Find where the given text appears and provide that cell's center as (X, Y) coordinate. 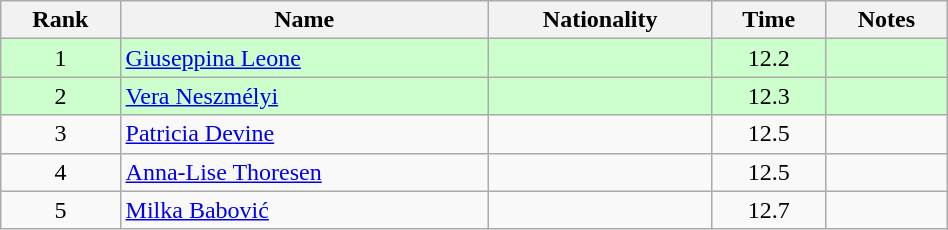
Nationality (600, 20)
Patricia Devine (304, 134)
1 (60, 58)
Giuseppina Leone (304, 58)
4 (60, 172)
2 (60, 96)
12.3 (769, 96)
Notes (887, 20)
12.2 (769, 58)
5 (60, 210)
Milka Babović (304, 210)
3 (60, 134)
Name (304, 20)
Vera Neszmélyi (304, 96)
Rank (60, 20)
12.7 (769, 210)
Anna-Lise Thoresen (304, 172)
Time (769, 20)
